Detect which cell encompasses the target text, then output its [x, y] center coordinate. 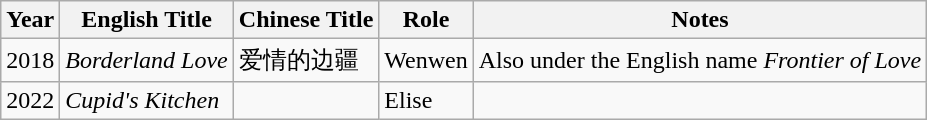
Role [426, 20]
English Title [146, 20]
爱情的边疆 [306, 60]
Cupid's Kitchen [146, 100]
2022 [30, 100]
Borderland Love [146, 60]
2018 [30, 60]
Also under the English name Frontier of Love [700, 60]
Chinese Title [306, 20]
Elise [426, 100]
Wenwen [426, 60]
Notes [700, 20]
Year [30, 20]
